Return the (X, Y) coordinate for the center point of the cell that contains the specified text.  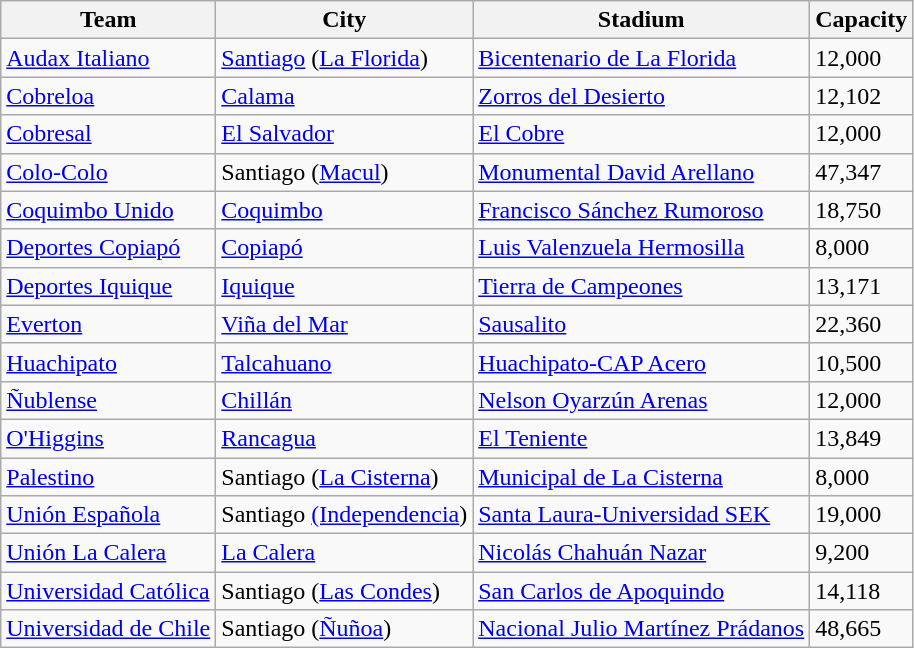
Huachipato (108, 362)
Chillán (344, 400)
Universidad de Chile (108, 629)
Capacity (862, 20)
City (344, 20)
Everton (108, 324)
Tierra de Campeones (642, 286)
Santiago (La Cisterna) (344, 477)
Universidad Católica (108, 591)
Nicolás Chahuán Nazar (642, 553)
Huachipato-CAP Acero (642, 362)
Cobreloa (108, 96)
El Cobre (642, 134)
Stadium (642, 20)
Nelson Oyarzún Arenas (642, 400)
Cobresal (108, 134)
El Teniente (642, 438)
Santa Laura-Universidad SEK (642, 515)
47,347 (862, 172)
Deportes Iquique (108, 286)
La Calera (344, 553)
Bicentenario de La Florida (642, 58)
12,102 (862, 96)
Unión La Calera (108, 553)
10,500 (862, 362)
Unión Española (108, 515)
14,118 (862, 591)
Coquimbo Unido (108, 210)
Ñublense (108, 400)
Iquique (344, 286)
Calama (344, 96)
Viña del Mar (344, 324)
Municipal de La Cisterna (642, 477)
Santiago (La Florida) (344, 58)
Santiago (Las Condes) (344, 591)
13,849 (862, 438)
Nacional Julio Martínez Prádanos (642, 629)
Talcahuano (344, 362)
Zorros del Desierto (642, 96)
Santiago (Ñuñoa) (344, 629)
O'Higgins (108, 438)
Audax Italiano (108, 58)
Deportes Copiapó (108, 248)
Monumental David Arellano (642, 172)
18,750 (862, 210)
Palestino (108, 477)
22,360 (862, 324)
Coquimbo (344, 210)
Copiapó (344, 248)
Colo-Colo (108, 172)
El Salvador (344, 134)
9,200 (862, 553)
Francisco Sánchez Rumoroso (642, 210)
19,000 (862, 515)
Team (108, 20)
13,171 (862, 286)
San Carlos de Apoquindo (642, 591)
Luis Valenzuela Hermosilla (642, 248)
Sausalito (642, 324)
Santiago (Independencia) (344, 515)
48,665 (862, 629)
Santiago (Macul) (344, 172)
Rancagua (344, 438)
